Pinpoint the cell where the given text exists, returning its [X, Y] midpoint coordinate. 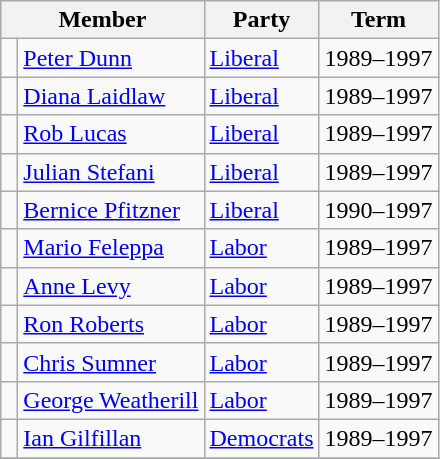
Diana Laidlaw [111, 96]
Bernice Pfitzner [111, 210]
Mario Feleppa [111, 248]
George Weatherill [111, 400]
Member [102, 20]
Democrats [262, 438]
Julian Stefani [111, 172]
Peter Dunn [111, 58]
1990–1997 [378, 210]
Ron Roberts [111, 324]
Ian Gilfillan [111, 438]
Rob Lucas [111, 134]
Chris Sumner [111, 362]
Party [262, 20]
Term [378, 20]
Anne Levy [111, 286]
